Search for the cell housing the specified text and yield its [x, y] center coordinate. 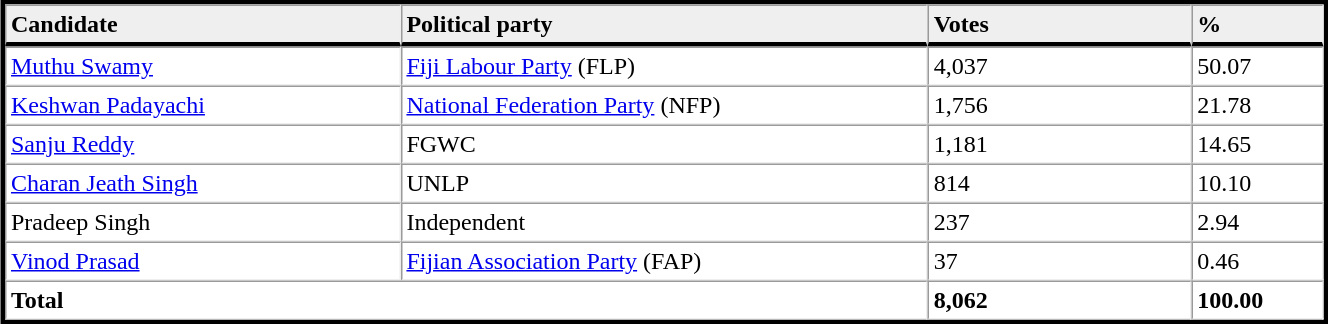
1,756 [1060, 106]
Sanju Reddy [202, 144]
Keshwan Padayachi [202, 106]
Fijian Association Party (FAP) [664, 262]
50.07 [1257, 66]
100.00 [1257, 300]
814 [1060, 184]
Political party [664, 25]
Muthu Swamy [202, 66]
1,181 [1060, 144]
Pradeep Singh [202, 222]
21.78 [1257, 106]
Fiji Labour Party (FLP) [664, 66]
Total [466, 300]
Independent [664, 222]
14.65 [1257, 144]
2.94 [1257, 222]
Votes [1060, 25]
Charan Jeath Singh [202, 184]
FGWC [664, 144]
237 [1060, 222]
Vinod Prasad [202, 262]
UNLP [664, 184]
% [1257, 25]
0.46 [1257, 262]
National Federation Party (NFP) [664, 106]
Candidate [202, 25]
8,062 [1060, 300]
37 [1060, 262]
4,037 [1060, 66]
10.10 [1257, 184]
